Provide the (x, y) coordinate of the cell's center where the given text is located.  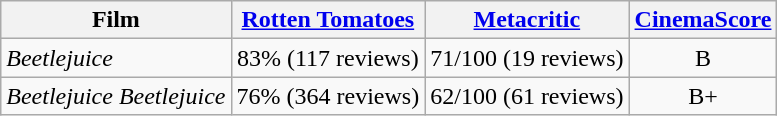
Rotten Tomatoes (328, 20)
B (703, 58)
Metacritic (527, 20)
76% (364 reviews) (328, 96)
Film (116, 20)
83% (117 reviews) (328, 58)
B+ (703, 96)
Beetlejuice (116, 58)
Beetlejuice Beetlejuice (116, 96)
71/100 (19 reviews) (527, 58)
CinemaScore (703, 20)
62/100 (61 reviews) (527, 96)
